Return [x, y] of the center of cell containing provided text 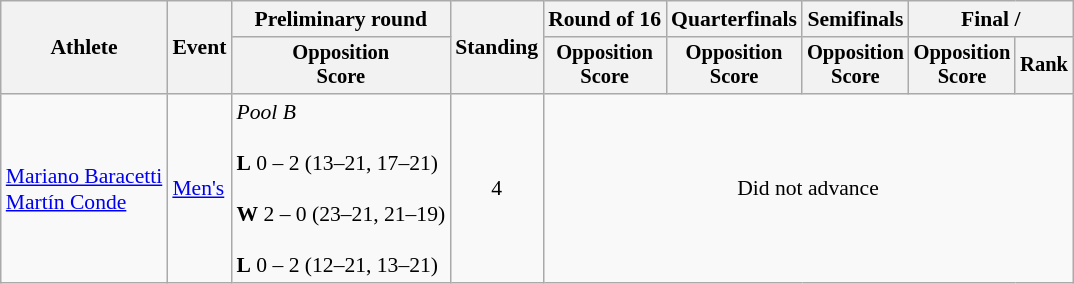
Preliminary round [340, 19]
Mariano BaracettiMartín Conde [84, 188]
4 [496, 188]
Did not advance [808, 188]
Men's [199, 188]
Semifinals [856, 19]
Pool BL 0 – 2 (13–21, 17–21)W 2 – 0 (23–21, 21–19)L 0 – 2 (12–21, 13–21) [340, 188]
Quarterfinals [734, 19]
Standing [496, 48]
Rank [1044, 66]
Athlete [84, 48]
Round of 16 [604, 19]
Final / [991, 19]
Event [199, 48]
